For the text-containing cell, return its midpoint in [X, Y] coordinate format. 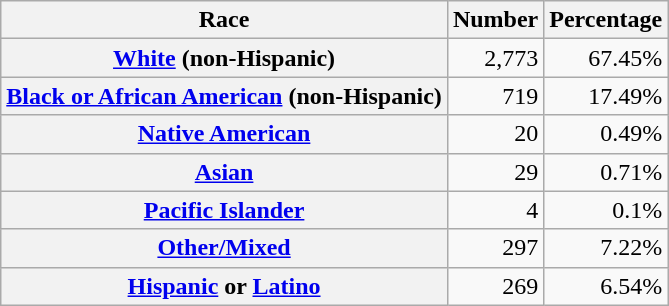
Race [224, 20]
0.71% [606, 172]
2,773 [495, 58]
4 [495, 210]
Percentage [606, 20]
Number [495, 20]
7.22% [606, 248]
Native American [224, 134]
Asian [224, 172]
269 [495, 286]
Other/Mixed [224, 248]
0.49% [606, 134]
0.1% [606, 210]
67.45% [606, 58]
6.54% [606, 286]
297 [495, 248]
Hispanic or Latino [224, 286]
20 [495, 134]
White (non-Hispanic) [224, 58]
17.49% [606, 96]
719 [495, 96]
29 [495, 172]
Black or African American (non-Hispanic) [224, 96]
Pacific Islander [224, 210]
